Capture the cell that displays the provided text and extract its [x, y] central coordinate. 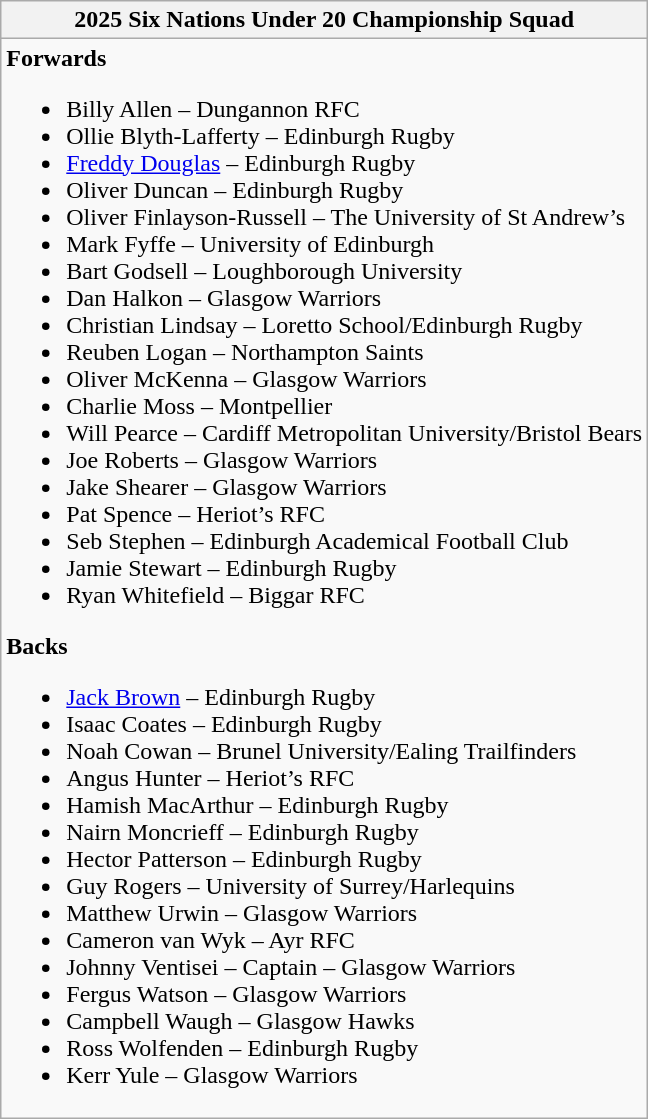
2025 Six Nations Under 20 Championship Squad [324, 20]
